From the cell containing the given text, extract its center point as [X, Y] coordinate. 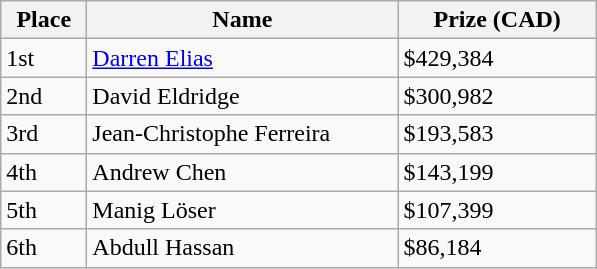
2nd [44, 96]
1st [44, 58]
$107,399 [498, 210]
$193,583 [498, 134]
3rd [44, 134]
Abdull Hassan [242, 248]
Name [242, 20]
Jean-Christophe Ferreira [242, 134]
Andrew Chen [242, 172]
Prize (CAD) [498, 20]
4th [44, 172]
Place [44, 20]
$143,199 [498, 172]
$86,184 [498, 248]
5th [44, 210]
David Eldridge [242, 96]
Darren Elias [242, 58]
6th [44, 248]
$429,384 [498, 58]
Manig Löser [242, 210]
$300,982 [498, 96]
